For the text-containing cell, return its midpoint in [x, y] coordinate format. 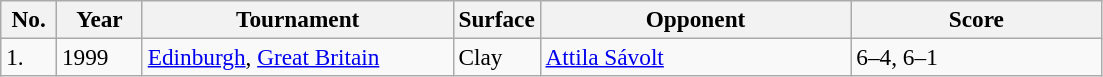
Tournament [298, 19]
Edinburgh, Great Britain [298, 57]
1999 [100, 57]
Surface [496, 19]
Score [976, 19]
No. [29, 19]
Clay [496, 57]
6–4, 6–1 [976, 57]
Attila Sávolt [696, 57]
Year [100, 19]
Opponent [696, 19]
1. [29, 57]
